Return the (X, Y) coordinate for the center point of the cell that contains the specified text.  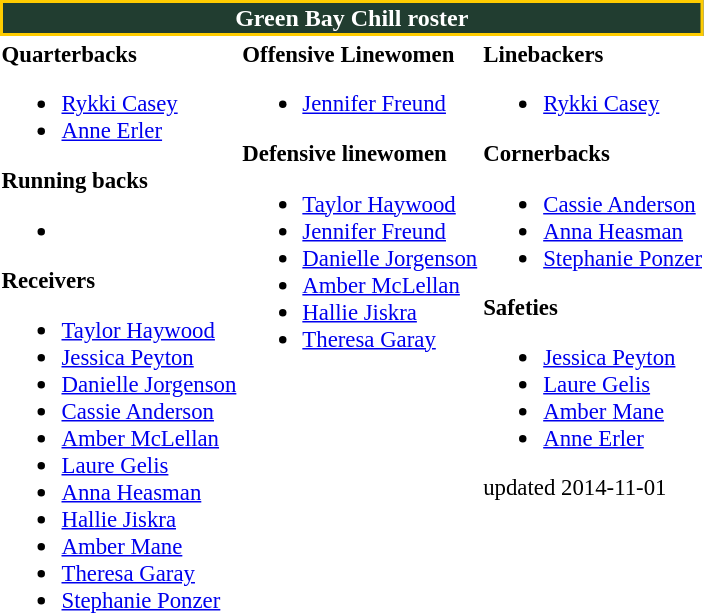
Green Bay Chill roster (352, 18)
